Determine the [X, Y] coordinate at the center of the cell enclosing the given text.  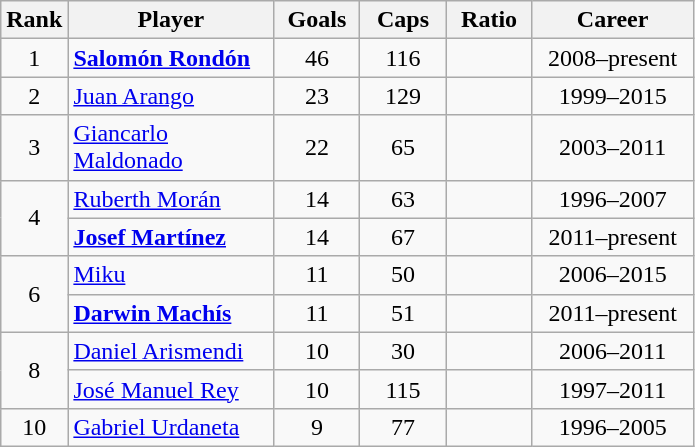
65 [403, 148]
23 [317, 96]
Caps [403, 20]
Ruberth Morán [171, 199]
115 [403, 389]
50 [403, 275]
1997–2011 [612, 389]
Rank [34, 20]
8 [34, 370]
9 [317, 427]
116 [403, 58]
Josef Martínez [171, 237]
Darwin Machís [171, 313]
Gabriel Urdaneta [171, 427]
Salomón Rondón [171, 58]
Miku [171, 275]
1 [34, 58]
1996–2007 [612, 199]
67 [403, 237]
2003–2011 [612, 148]
Daniel Arismendi [171, 351]
2006–2015 [612, 275]
2006–2011 [612, 351]
22 [317, 148]
1996–2005 [612, 427]
1999–2015 [612, 96]
Giancarlo Maldonado [171, 148]
Player [171, 20]
30 [403, 351]
Juan Arango [171, 96]
3 [34, 148]
77 [403, 427]
2 [34, 96]
2008–present [612, 58]
6 [34, 294]
129 [403, 96]
Career [612, 20]
51 [403, 313]
Ratio [489, 20]
4 [34, 218]
José Manuel Rey [171, 389]
63 [403, 199]
Goals [317, 20]
46 [317, 58]
